Pinpoint the cell where the given text exists, returning its (x, y) midpoint coordinate. 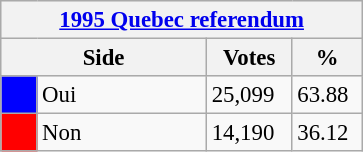
63.88 (328, 95)
1995 Quebec referendum (182, 20)
36.12 (328, 133)
Votes (249, 58)
Oui (122, 95)
Non (122, 133)
25,099 (249, 95)
% (328, 58)
14,190 (249, 133)
Side (104, 58)
